Search for the cell housing the specified text and yield its [x, y] center coordinate. 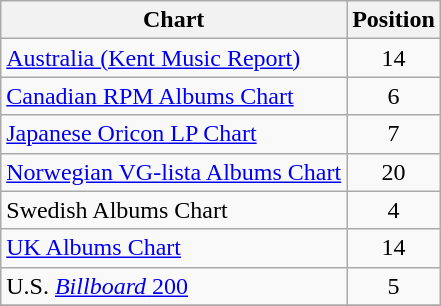
Australia (Kent Music Report) [174, 58]
Norwegian VG-lista Albums Chart [174, 172]
Canadian RPM Albums Chart [174, 96]
5 [394, 286]
4 [394, 210]
Position [394, 20]
20 [394, 172]
U.S. Billboard 200 [174, 286]
7 [394, 134]
UK Albums Chart [174, 248]
Japanese Oricon LP Chart [174, 134]
Swedish Albums Chart [174, 210]
Chart [174, 20]
6 [394, 96]
